Determine the (x, y) coordinate at the center of the cell enclosing the given text.  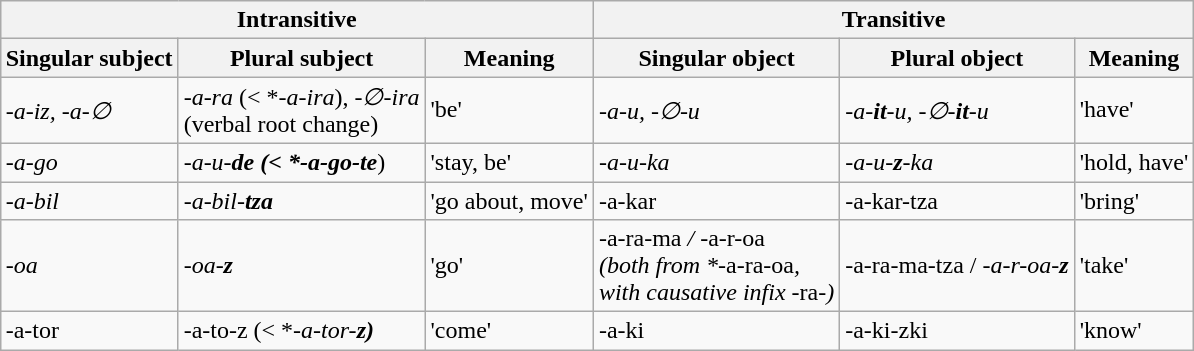
'come' (509, 331)
-a-ra-ma / -a-r-oa(both from *-a-ra-oa,with causative infix -ra-) (716, 266)
-a-ra (< *-a-ira), -∅-ira(verbal root change) (302, 110)
Singular object (716, 58)
-a-u-ka (716, 162)
-a-ra-ma-tza / -a-r-oa-z (957, 266)
-a-u-de (< *-a-go-te) (302, 162)
-a-kar-tza (957, 201)
-a-to-z (< *-a-tor-z) (302, 331)
-a-bil-tza (302, 201)
'hold, have' (1134, 162)
-oa-z (302, 266)
Singular subject (89, 58)
-a-ki (716, 331)
-a-kar (716, 201)
-a-ki-zki (957, 331)
-a-tor (89, 331)
-a-go (89, 162)
'be' (509, 110)
-a-u, -∅-u (716, 110)
Plural subject (302, 58)
-a-it-u, -∅-it-u (957, 110)
'have' (1134, 110)
'know' (1134, 331)
Intransitive (296, 20)
'go about, move' (509, 201)
Transitive (893, 20)
-oa (89, 266)
'stay, be' (509, 162)
'bring' (1134, 201)
-a-iz, -a-∅ (89, 110)
'take' (1134, 266)
'go' (509, 266)
Plural object (957, 58)
-a-u-z-ka (957, 162)
-a-bil (89, 201)
